From the cell containing the given text, extract its center point as (X, Y) coordinate. 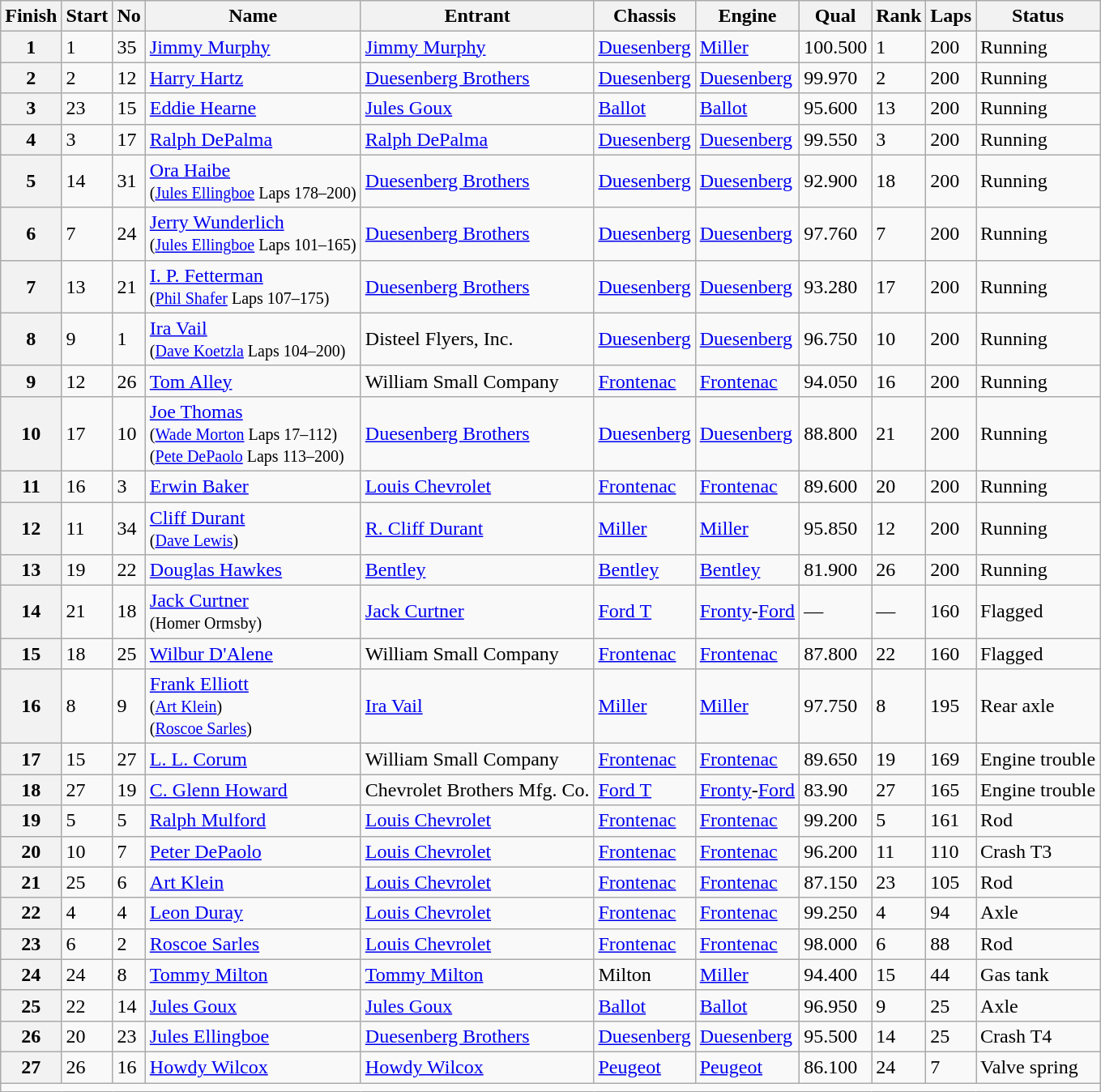
Jerry Wunderlich (Jules Ellingboe Laps 101–165) (253, 233)
Jack Curtner (Homer Ormsby) (253, 612)
169 (951, 759)
Crash T4 (1039, 1036)
100.500 (836, 47)
Status (1039, 16)
Roscoe Sarles (253, 944)
31 (129, 181)
44 (951, 975)
86.100 (836, 1067)
95.850 (836, 528)
93.280 (836, 287)
Milton (645, 975)
96.750 (836, 339)
Jules Ellingboe (253, 1036)
Ralph Mulford (253, 821)
Gas tank (1039, 975)
Ora Haibe(Jules Ellingboe Laps 178–200) (253, 181)
95.500 (836, 1036)
Crash T3 (1039, 851)
34 (129, 528)
Name (253, 16)
99.970 (836, 78)
97.750 (836, 706)
95.600 (836, 109)
88.800 (836, 433)
Erwin Baker (253, 486)
Engine (747, 16)
96.950 (836, 1005)
165 (951, 790)
89.600 (836, 486)
I. P. Fetterman (Phil Shafer Laps 107–175) (253, 287)
Ira Vail (477, 706)
96.200 (836, 851)
99.550 (836, 139)
Joe Thomas(Wade Morton Laps 17–112)(Pete DePaolo Laps 113–200) (253, 433)
Rank (899, 16)
Rear axle (1039, 706)
110 (951, 851)
35 (129, 47)
Finish (31, 16)
105 (951, 882)
Leon Duray (253, 913)
Wilbur D'Alene (253, 654)
92.900 (836, 181)
Tom Alley (253, 381)
Harry Hartz (253, 78)
87.150 (836, 882)
Art Klein (253, 882)
89.650 (836, 759)
83.90 (836, 790)
Douglas Hawkes (253, 570)
R. Cliff Durant (477, 528)
Qual (836, 16)
99.250 (836, 913)
87.800 (836, 654)
Frank Elliott (Art Klein)(Roscoe Sarles) (253, 706)
Jack Curtner (477, 612)
L. L. Corum (253, 759)
94 (951, 913)
98.000 (836, 944)
99.200 (836, 821)
Disteel Flyers, Inc. (477, 339)
Chassis (645, 16)
C. Glenn Howard (253, 790)
Eddie Hearne (253, 109)
81.900 (836, 570)
Start (87, 16)
161 (951, 821)
88 (951, 944)
Laps (951, 16)
Cliff Durant(Dave Lewis) (253, 528)
Chevrolet Brothers Mfg. Co. (477, 790)
94.050 (836, 381)
94.400 (836, 975)
97.760 (836, 233)
No (129, 16)
Ira Vail(Dave Koetzla Laps 104–200) (253, 339)
Valve spring (1039, 1067)
Entrant (477, 16)
195 (951, 706)
Peter DePaolo (253, 851)
